Find where the given text appears and provide that cell's center as (x, y) coordinate. 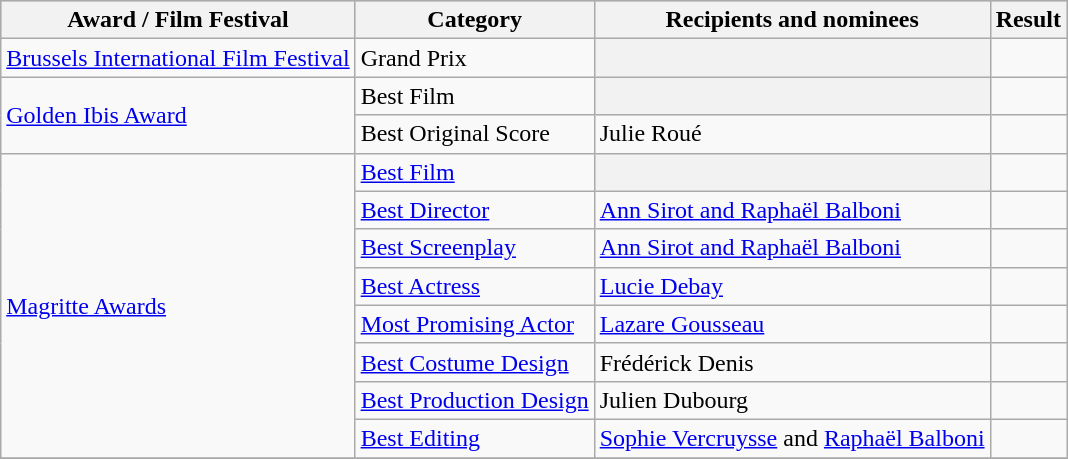
Category (474, 20)
Best Production Design (474, 400)
Best Original Score (474, 134)
Best Actress (474, 286)
Sophie Vercruysse and Raphaël Balboni (792, 438)
Julien Dubourg (792, 400)
Recipients and nominees (792, 20)
Magritte Awards (178, 305)
Golden Ibis Award (178, 115)
Award / Film Festival (178, 20)
Best Director (474, 210)
Best Costume Design (474, 362)
Brussels International Film Festival (178, 58)
Frédérick Denis (792, 362)
Best Editing (474, 438)
Julie Roué (792, 134)
Best Screenplay (474, 248)
Result (1028, 20)
Most Promising Actor (474, 324)
Lucie Debay (792, 286)
Grand Prix (474, 58)
Lazare Gousseau (792, 324)
